Extract the (x, y) coordinate from the center of the cell holding the provided text.  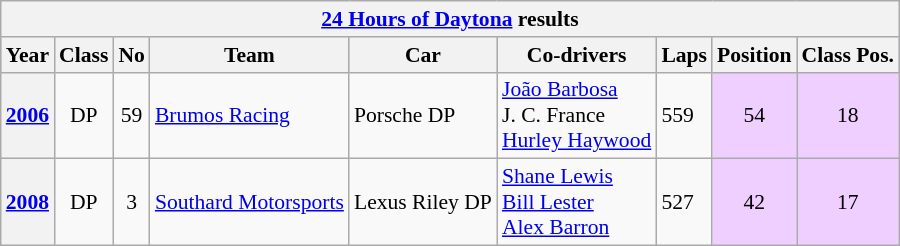
Porsche DP (423, 116)
Co-drivers (576, 55)
2006 (28, 116)
Class (84, 55)
527 (684, 202)
Shane Lewis Bill Lester Alex Barron (576, 202)
18 (848, 116)
17 (848, 202)
Class Pos. (848, 55)
59 (132, 116)
Car (423, 55)
2008 (28, 202)
42 (754, 202)
Lexus Riley DP (423, 202)
No (132, 55)
559 (684, 116)
Laps (684, 55)
Team (250, 55)
54 (754, 116)
24 Hours of Daytona results (450, 19)
Southard Motorsports (250, 202)
3 (132, 202)
Brumos Racing (250, 116)
Year (28, 55)
João Barbosa J. C. France Hurley Haywood (576, 116)
Position (754, 55)
